Find where the given text appears and provide that cell's center as [x, y] coordinate. 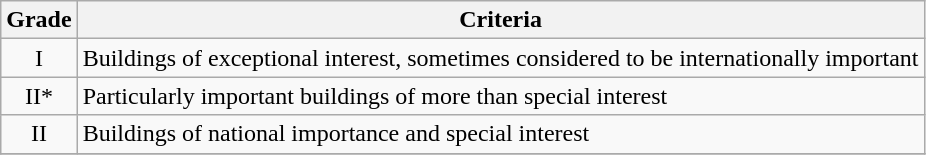
Grade [39, 20]
I [39, 58]
Buildings of exceptional interest, sometimes considered to be internationally important [500, 58]
II [39, 134]
Buildings of national importance and special interest [500, 134]
Particularly important buildings of more than special interest [500, 96]
Criteria [500, 20]
II* [39, 96]
